Find where the given text appears and provide that cell's center as [X, Y] coordinate. 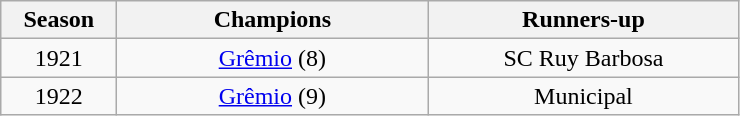
Season [59, 20]
Runners-up [584, 20]
1921 [59, 58]
Grêmio (8) [272, 58]
SC Ruy Barbosa [584, 58]
Grêmio (9) [272, 96]
1922 [59, 96]
Municipal [584, 96]
Champions [272, 20]
